Return (X, Y) of the center of cell containing provided text 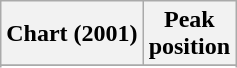
Chart (2001) (72, 34)
Peakposition (189, 34)
